Detect which cell encompasses the target text, then output its [X, Y] center coordinate. 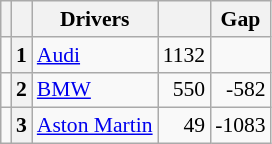
2 [22, 90]
49 [184, 126]
Drivers [95, 19]
BMW [95, 90]
Gap [240, 19]
-1083 [240, 126]
1 [22, 55]
Aston Martin [95, 126]
-582 [240, 90]
Audi [95, 55]
550 [184, 90]
1132 [184, 55]
3 [22, 126]
